Capture the cell that displays the provided text and extract its [x, y] central coordinate. 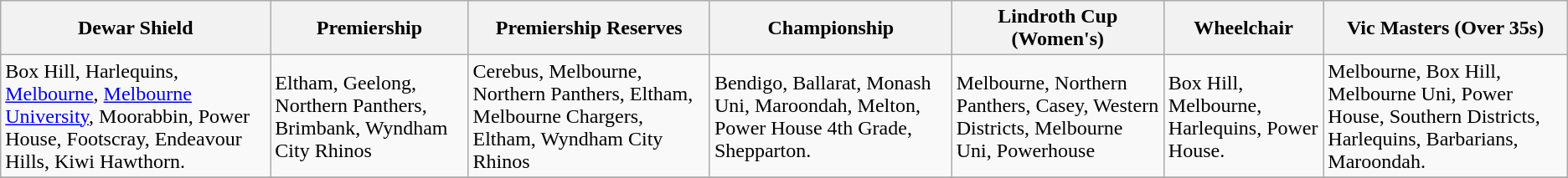
Melbourne, Box Hill, Melbourne Uni, Power House, Southern Districts, Harlequins, Barbarians, Maroondah. [1446, 116]
Wheelchair [1243, 28]
Box Hill, Melbourne, Harlequins, Power House. [1243, 116]
Box Hill, Harlequins, Melbourne, Melbourne University, Moorabbin, Power House, Footscray, Endeavour Hills, Kiwi Hawthorn. [136, 116]
Melbourne, Northern Panthers, Casey, Western Districts, Melbourne Uni, Powerhouse [1057, 116]
Bendigo, Ballarat, Monash Uni, Maroondah, Melton, Power House 4th Grade, Shepparton. [831, 116]
Premiership [369, 28]
Cerebus, Melbourne, Northern Panthers, Eltham, Melbourne Chargers, Eltham, Wyndham City Rhinos [589, 116]
Dewar Shield [136, 28]
Eltham, Geelong, Northern Panthers, Brimbank, Wyndham City Rhinos [369, 116]
Lindroth Cup (Women's) [1057, 28]
Premiership Reserves [589, 28]
Vic Masters (Over 35s) [1446, 28]
Championship [831, 28]
